Identify which cell holds the provided text, then report its [X, Y] central coordinate. 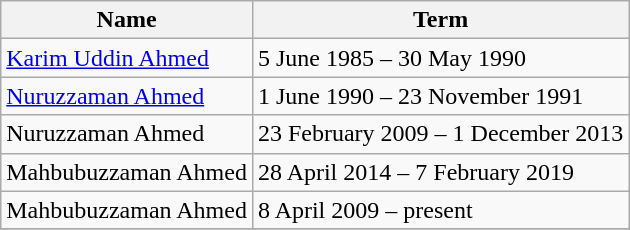
23 February 2009 – 1 December 2013 [440, 134]
1 June 1990 – 23 November 1991 [440, 96]
Name [127, 20]
5 June 1985 – 30 May 1990 [440, 58]
Karim Uddin Ahmed [127, 58]
28 April 2014 – 7 February 2019 [440, 172]
8 April 2009 – present [440, 210]
Term [440, 20]
